Scan for the cell matching the given text and deliver its [x, y] coordinate at center. 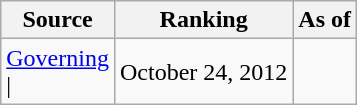
Source [58, 20]
Ranking [203, 20]
As of [325, 20]
October 24, 2012 [203, 72]
Governing| [58, 72]
